Output the (x, y) coordinate of the center of the cell containing the given text.  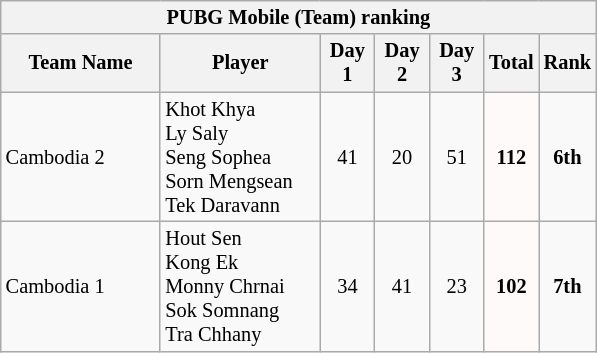
Day 3 (456, 63)
Team Name (81, 63)
PUBG Mobile (Team) ranking (298, 17)
7th (568, 286)
Hout SenKong EkMonny ChrnaiSok SomnangTra Chhany (240, 286)
34 (348, 286)
23 (456, 286)
Cambodia 1 (81, 286)
6th (568, 157)
112 (512, 157)
Day 2 (402, 63)
Cambodia 2 (81, 157)
Day 1 (348, 63)
Player (240, 63)
Total (512, 63)
102 (512, 286)
Khot KhyaLy SalySeng SopheaSorn MengseanTek Daravann (240, 157)
20 (402, 157)
Rank (568, 63)
51 (456, 157)
